Determine the [x, y] coordinate at the center of the cell enclosing the given text.  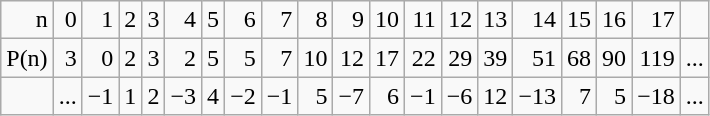
−2 [244, 96]
39 [496, 58]
−6 [460, 96]
51 [538, 58]
16 [614, 20]
15 [578, 20]
13 [496, 20]
68 [578, 58]
29 [460, 58]
119 [656, 58]
−13 [538, 96]
−3 [184, 96]
90 [614, 58]
8 [316, 20]
11 [424, 20]
22 [424, 58]
14 [538, 20]
−7 [352, 96]
−18 [656, 96]
9 [352, 20]
P(n) [27, 58]
n [27, 20]
